Search for the cell housing the specified text and yield its [X, Y] center coordinate. 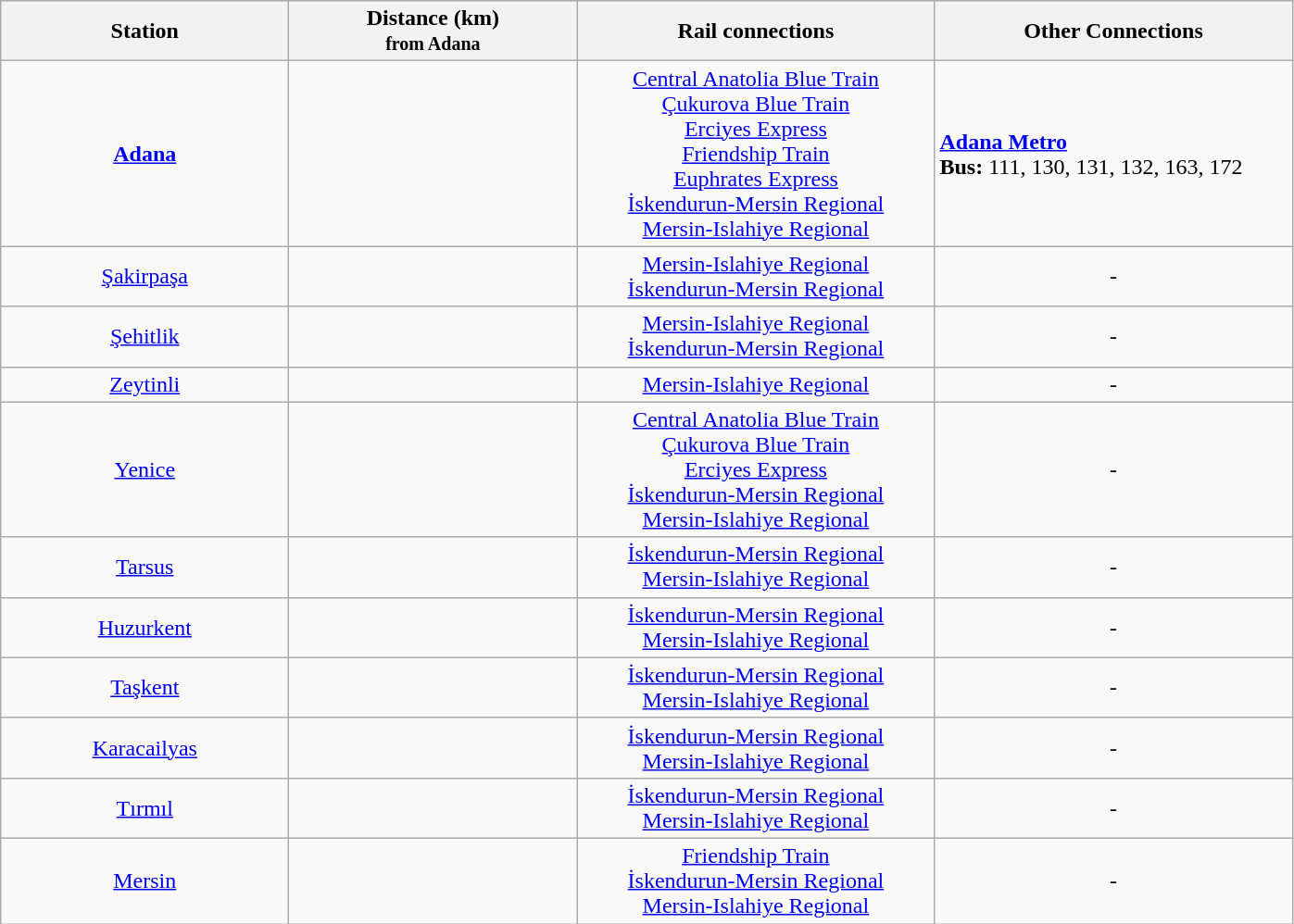
Tırmıl [144, 807]
Central Anatolia Blue TrainÇukurova Blue TrainErciyes ExpressFriendship TrainEuphrates Expressİskendurun-Mersin RegionalMersin-Islahiye Regional [756, 154]
Yenice [144, 469]
Şakirpaşa [144, 276]
Station [144, 31]
Tarsus [144, 567]
Huzurkent [144, 628]
Şehitlik [144, 337]
Mersin [144, 880]
Rail connections [756, 31]
Other Connections [1113, 31]
Zeytinli [144, 384]
Karacailyas [144, 748]
Central Anatolia Blue TrainÇukurova Blue TrainErciyes Express İskendurun-Mersin RegionalMersin-Islahiye Regional [756, 469]
Adana [144, 154]
Mersin-Islahiye Regional [756, 384]
Adana MetroBus: 111, 130, 131, 132, 163, 172 [1113, 154]
Taşkent [144, 687]
Distance (km)from Adana [433, 31]
Friendship Train İskendurun-Mersin RegionalMersin-Islahiye Regional [756, 880]
